Output the [X, Y] coordinate of the center of the cell containing the given text.  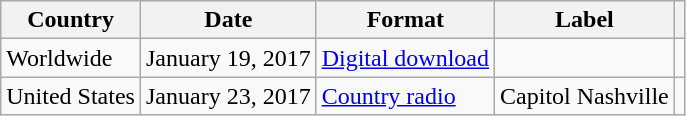
Label [585, 20]
United States [71, 96]
Country [71, 20]
Country radio [405, 96]
Format [405, 20]
January 23, 2017 [228, 96]
Capitol Nashville [585, 96]
Date [228, 20]
Digital download [405, 58]
Worldwide [71, 58]
January 19, 2017 [228, 58]
